Return the (x, y) coordinate for the center point of the cell that contains the specified text.  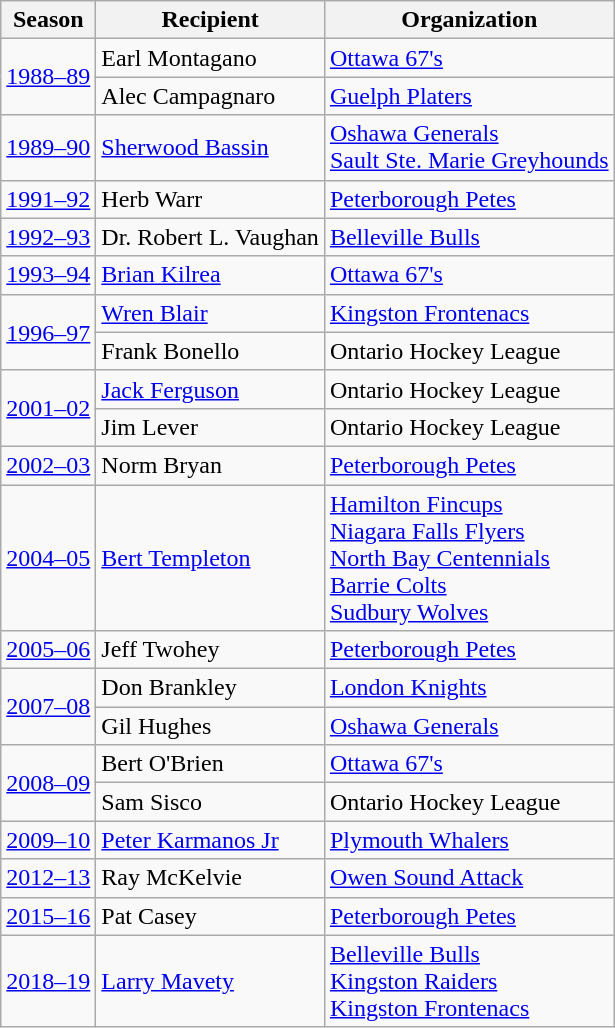
2002–03 (48, 465)
Season (48, 20)
Belleville Bulls (469, 237)
1988–89 (48, 77)
Bert O'Brien (210, 764)
Dr. Robert L. Vaughan (210, 237)
1993–94 (48, 275)
Frank Bonello (210, 351)
Recipient (210, 20)
1992–93 (48, 237)
Sam Sisco (210, 802)
2012–13 (48, 878)
1996–97 (48, 332)
2015–16 (48, 916)
Plymouth Whalers (469, 840)
Sherwood Bassin (210, 148)
1989–90 (48, 148)
Jim Lever (210, 427)
Bert Templeton (210, 557)
Larry Mavety (210, 981)
Jeff Twohey (210, 650)
Organization (469, 20)
Owen Sound Attack (469, 878)
1991–92 (48, 199)
Belleville BullsKingston RaidersKingston Frontenacs (469, 981)
2018–19 (48, 981)
Oshawa GeneralsSault Ste. Marie Greyhounds (469, 148)
Hamilton FincupsNiagara Falls FlyersNorth Bay CentennialsBarrie ColtsSudbury Wolves (469, 557)
2007–08 (48, 707)
Gil Hughes (210, 726)
2008–09 (48, 783)
London Knights (469, 688)
Pat Casey (210, 916)
2009–10 (48, 840)
Herb Warr (210, 199)
Oshawa Generals (469, 726)
Brian Kilrea (210, 275)
Earl Montagano (210, 58)
Ray McKelvie (210, 878)
Jack Ferguson (210, 389)
2005–06 (48, 650)
Alec Campagnaro (210, 96)
Guelph Platers (469, 96)
Don Brankley (210, 688)
Kingston Frontenacs (469, 313)
Norm Bryan (210, 465)
2004–05 (48, 557)
Wren Blair (210, 313)
Peter Karmanos Jr (210, 840)
2001–02 (48, 408)
